Extract the (X, Y) coordinate from the center of the cell holding the provided text.  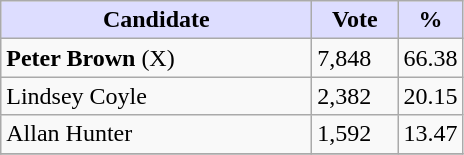
13.47 (430, 134)
Vote (355, 20)
20.15 (430, 96)
1,592 (355, 134)
Candidate (156, 20)
66.38 (430, 58)
Allan Hunter (156, 134)
Lindsey Coyle (156, 96)
% (430, 20)
2,382 (355, 96)
7,848 (355, 58)
Peter Brown (X) (156, 58)
